Identify which cell holds the provided text, then report its (x, y) central coordinate. 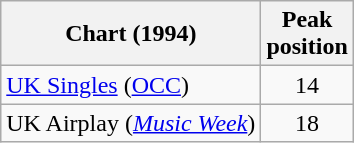
18 (307, 123)
Peakposition (307, 34)
UK Airplay (Music Week) (131, 123)
Chart (1994) (131, 34)
UK Singles (OCC) (131, 85)
14 (307, 85)
